Extract the [x, y] coordinate from the center of the cell holding the provided text.  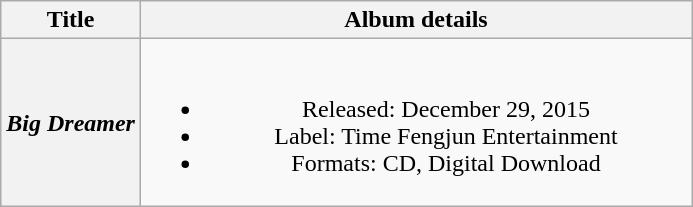
Title [71, 20]
Album details [416, 20]
Released: December 29, 2015Label: Time Fengjun EntertainmentFormats: CD, Digital Download [416, 122]
Big Dreamer [71, 122]
